Return the [X, Y] coordinate for the center point of the cell that contains the specified text.  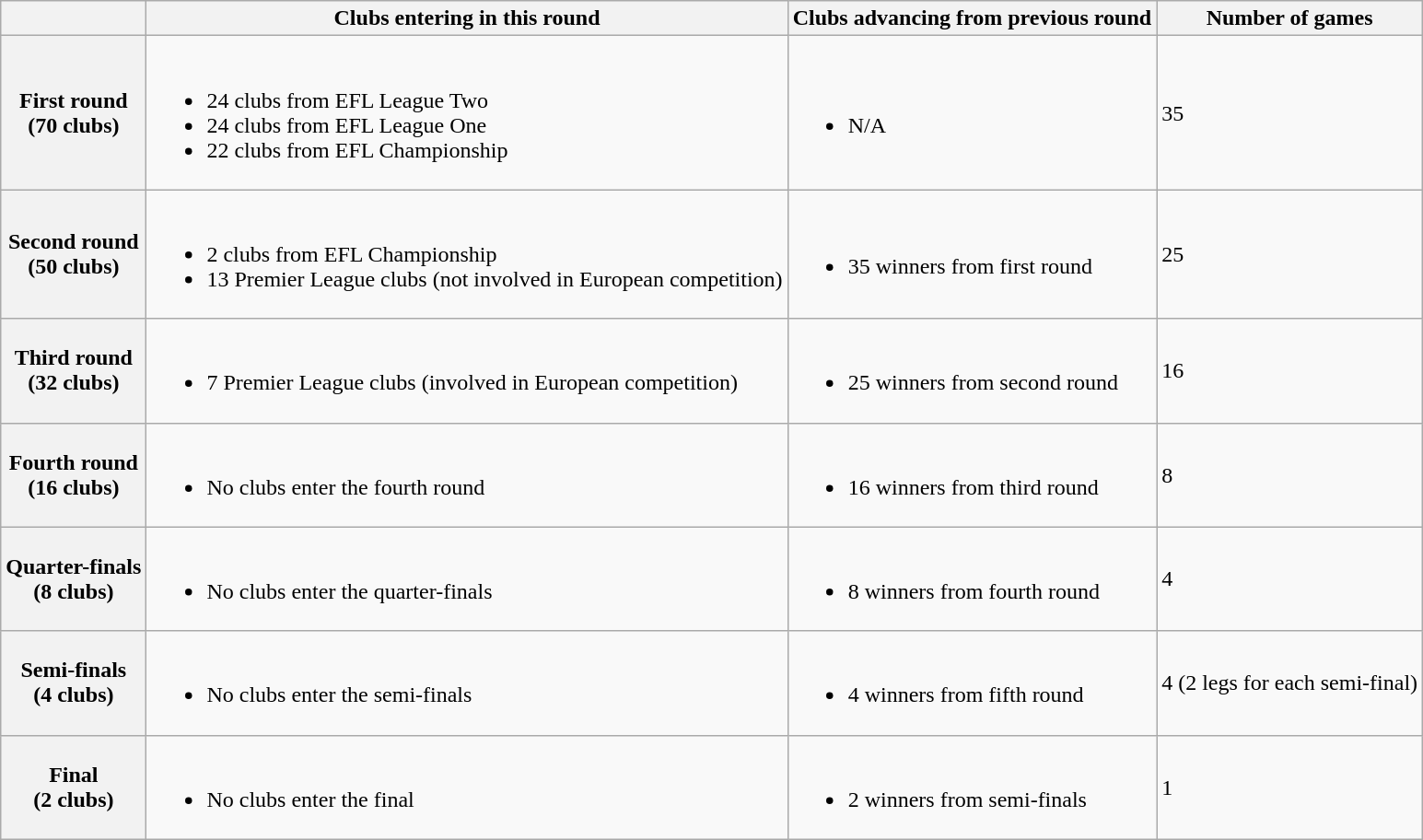
35 winners from first round [972, 254]
No clubs enter the fourth round [467, 475]
4 winners from fifth round [972, 683]
8 winners from fourth round [972, 578]
No clubs enter the final [467, 787]
1 [1289, 787]
Final(2 clubs) [74, 787]
Clubs advancing from previous round [972, 18]
Fourth round(16 clubs) [74, 475]
2 clubs from EFL Championship13 Premier League clubs (not involved in European competition) [467, 254]
No clubs enter the semi-finals [467, 683]
16 [1289, 370]
Clubs entering in this round [467, 18]
Semi-finals(4 clubs) [74, 683]
35 [1289, 112]
Third round(32 clubs) [74, 370]
24 clubs from EFL League Two24 clubs from EFL League One22 clubs from EFL Championship [467, 112]
25 [1289, 254]
25 winners from second round [972, 370]
Quarter-finals(8 clubs) [74, 578]
16 winners from third round [972, 475]
First round(70 clubs) [74, 112]
N/A [972, 112]
2 winners from semi-finals [972, 787]
8 [1289, 475]
4 (2 legs for each semi-final) [1289, 683]
7 Premier League clubs (involved in European competition) [467, 370]
No clubs enter the quarter-finals [467, 578]
Second round(50 clubs) [74, 254]
Number of games [1289, 18]
4 [1289, 578]
